Provide the [X, Y] coordinate of the cell's center where the given text is located.  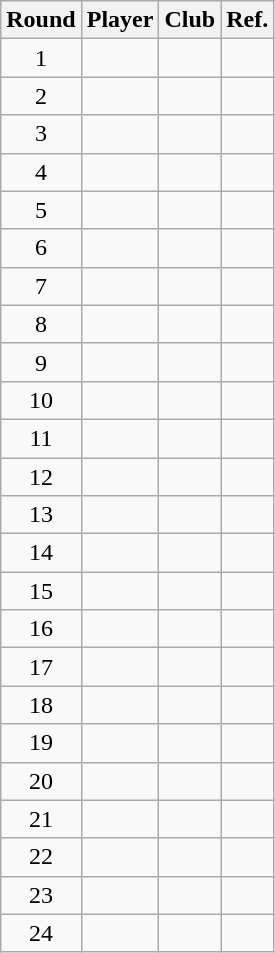
18 [41, 705]
13 [41, 515]
7 [41, 286]
14 [41, 553]
11 [41, 438]
19 [41, 743]
8 [41, 324]
2 [41, 96]
10 [41, 400]
20 [41, 781]
24 [41, 933]
1 [41, 58]
4 [41, 172]
6 [41, 248]
9 [41, 362]
15 [41, 591]
22 [41, 857]
5 [41, 210]
Player [120, 20]
12 [41, 477]
21 [41, 819]
Round [41, 20]
Ref. [248, 20]
Club [190, 20]
17 [41, 667]
16 [41, 629]
3 [41, 134]
23 [41, 895]
